Output the [X, Y] coordinate of the center of the cell containing the given text.  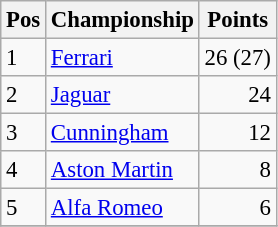
Jaguar [123, 95]
Pos [24, 20]
6 [238, 208]
1 [24, 58]
4 [24, 170]
Cunningham [123, 133]
26 (27) [238, 58]
24 [238, 95]
12 [238, 133]
Points [238, 20]
Championship [123, 20]
Ferrari [123, 58]
2 [24, 95]
Alfa Romeo [123, 208]
3 [24, 133]
8 [238, 170]
5 [24, 208]
Aston Martin [123, 170]
